Determine the (X, Y) coordinate at the center of the cell enclosing the given text.  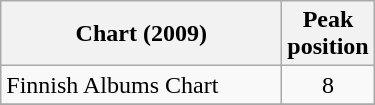
Peakposition (328, 34)
Finnish Albums Chart (142, 85)
Chart (2009) (142, 34)
8 (328, 85)
